Provide the (X, Y) coordinate of the cell's center where the given text is located.  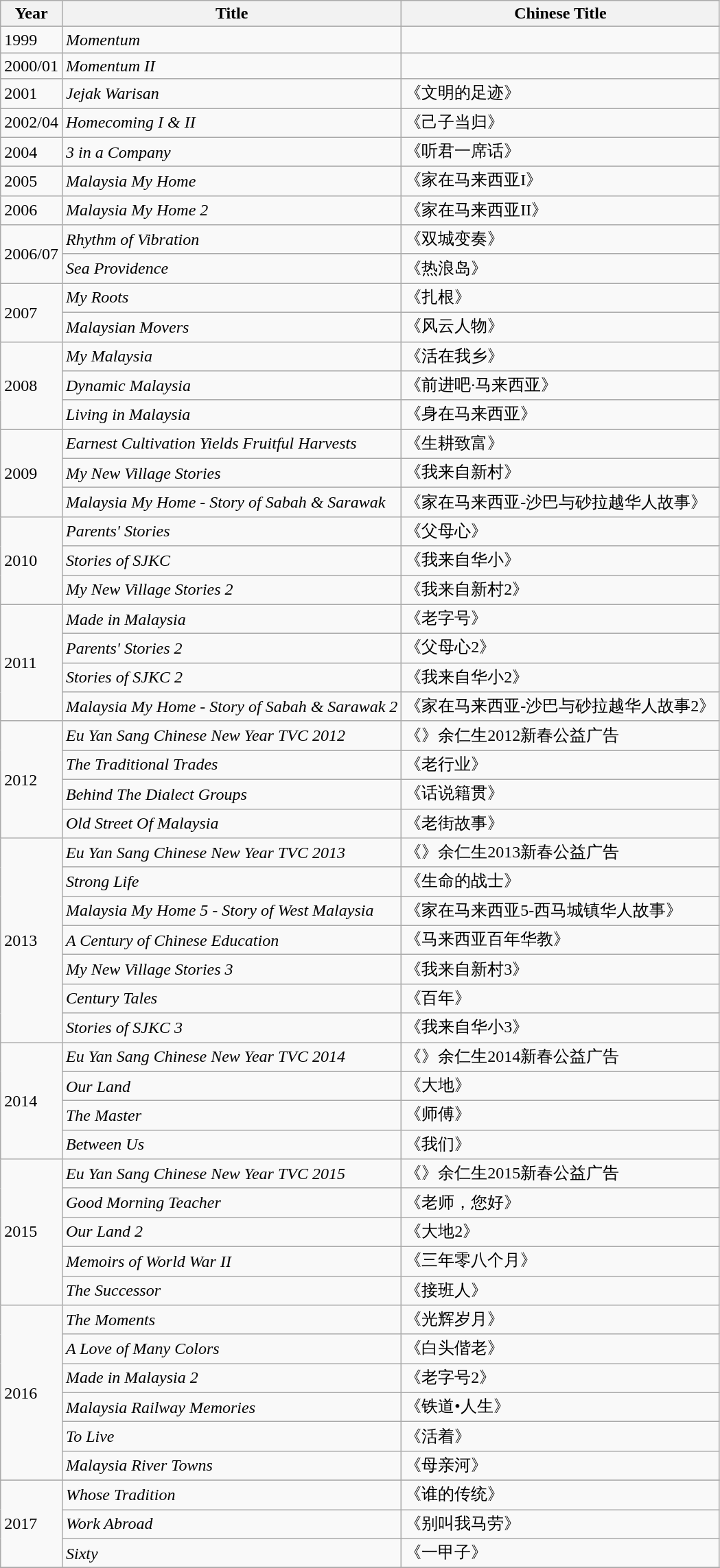
《》余仁生2014新春公益广告 (560, 1058)
《家在马来西亚-沙巴与砂拉越华人故事》 (560, 502)
A Love of Many Colors (231, 1349)
Jejak Warisan (231, 93)
A Century of Chinese Education (231, 940)
《》余仁生2013新春公益广告 (560, 853)
2009 (32, 473)
Malaysia River Towns (231, 1465)
《我来自新村3》 (560, 970)
《我来自新村2》 (560, 590)
Malaysia My Home - Story of Sabah & Sarawak (231, 502)
《老字号》 (560, 619)
Our Land (231, 1086)
2006 (32, 210)
Century Tales (231, 999)
《老字号2》 (560, 1379)
Eu Yan Sang Chinese New Year TVC 2014 (231, 1058)
2005 (32, 181)
My New Village Stories 2 (231, 590)
3 in a Company (231, 152)
《老街故事》 (560, 823)
2016 (32, 1392)
Living in Malaysia (231, 414)
Good Morning Teacher (231, 1203)
2017 (32, 1524)
《我们》 (560, 1144)
《双城变奏》 (560, 240)
Malaysia My Home 2 (231, 210)
Eu Yan Sang Chinese New Year TVC 2012 (231, 735)
《活着》 (560, 1436)
《一甲子》 (560, 1553)
2011 (32, 663)
Strong Life (231, 882)
2014 (32, 1101)
2002/04 (32, 123)
Malaysia My Home - Story of Sabah & Sarawak 2 (231, 706)
Eu Yan Sang Chinese New Year TVC 2015 (231, 1174)
Dynamic Malaysia (231, 385)
《大地》 (560, 1086)
《身在马来西亚》 (560, 414)
《谁的传统》 (560, 1495)
Made in Malaysia (231, 619)
Between Us (231, 1144)
Parents' Stories (231, 531)
1999 (32, 40)
《老师，您好》 (560, 1203)
《我来自华小3》 (560, 1027)
《铁道•人生》 (560, 1407)
Malaysia Railway Memories (231, 1407)
My New Village Stories (231, 473)
The Master (231, 1115)
Sea Providence (231, 269)
《家在马来西亚II》 (560, 210)
《家在马来西亚-沙巴与砂拉越华人故事2》 (560, 706)
Parents' Stories 2 (231, 649)
《家在马来西亚I》 (560, 181)
《父母心2》 (560, 649)
Stories of SJKC 3 (231, 1027)
《接班人》 (560, 1291)
《我来自华小2》 (560, 678)
Stories of SJKC 2 (231, 678)
《别叫我马劳》 (560, 1524)
My Malaysia (231, 357)
Chinese Title (560, 14)
The Moments (231, 1320)
My Roots (231, 298)
《白头偕老》 (560, 1349)
Sixty (231, 1553)
Whose Tradition (231, 1495)
《父母心》 (560, 531)
《家在马来西亚5-西马城镇华人故事》 (560, 911)
Eu Yan Sang Chinese New Year TVC 2013 (231, 853)
《生耕致富》 (560, 444)
Malaysia My Home (231, 181)
《我来自华小》 (560, 561)
《老行业》 (560, 765)
Malaysia My Home 5 - Story of West Malaysia (231, 911)
2013 (32, 940)
2010 (32, 560)
《文明的足迹》 (560, 93)
《话说籍贯》 (560, 794)
My New Village Stories 3 (231, 970)
Rhythm of Vibration (231, 240)
《马来西亚百年华教》 (560, 940)
The Successor (231, 1291)
2015 (32, 1232)
2006/07 (32, 254)
《我来自新村》 (560, 473)
《》余仁生2012新春公益广告 (560, 735)
《三年零八个月》 (560, 1261)
Earnest Cultivation Yields Fruitful Harvests (231, 444)
《母亲河》 (560, 1465)
2012 (32, 779)
Homecoming I & II (231, 123)
《听君一席话》 (560, 152)
《热浪岛》 (560, 269)
《大地2》 (560, 1232)
Year (32, 14)
Momentum II (231, 66)
2001 (32, 93)
Old Street Of Malaysia (231, 823)
The Traditional Trades (231, 765)
2004 (32, 152)
2007 (32, 313)
《生命的战士》 (560, 882)
《前进吧·马来西亚》 (560, 385)
Made in Malaysia 2 (231, 1379)
Behind The Dialect Groups (231, 794)
《百年》 (560, 999)
《风云人物》 (560, 326)
《活在我乡》 (560, 357)
Momentum (231, 40)
《己子当归》 (560, 123)
Malaysian Movers (231, 326)
Title (231, 14)
2008 (32, 385)
《师傅》 (560, 1115)
2000/01 (32, 66)
《扎根》 (560, 298)
To Live (231, 1436)
Our Land 2 (231, 1232)
《》余仁生2015新春公益广告 (560, 1174)
Work Abroad (231, 1524)
《光辉岁月》 (560, 1320)
Memoirs of World War II (231, 1261)
Stories of SJKC (231, 561)
